Find where the given text appears and provide that cell's center as (x, y) coordinate. 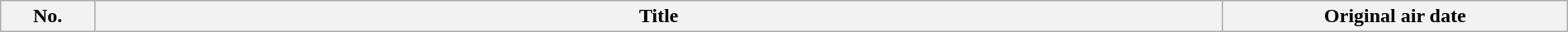
No. (48, 16)
Original air date (1394, 16)
Title (658, 16)
